Identify which cell holds the provided text, then report its [X, Y] central coordinate. 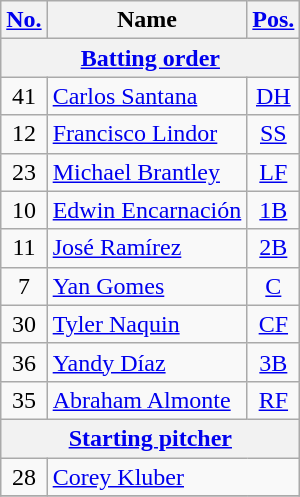
RF [274, 400]
35 [24, 400]
Starting pitcher [150, 438]
Edwin Encarnación [147, 210]
12 [24, 134]
Name [147, 20]
23 [24, 172]
José Ramírez [147, 248]
Carlos Santana [147, 96]
Michael Brantley [147, 172]
Yandy Díaz [147, 362]
Batting order [150, 58]
Francisco Lindor [147, 134]
36 [24, 362]
DH [274, 96]
3B [274, 362]
Corey Kluber [174, 477]
7 [24, 286]
C [274, 286]
1B [274, 210]
Tyler Naquin [147, 324]
CF [274, 324]
LF [274, 172]
41 [24, 96]
30 [24, 324]
No. [24, 20]
11 [24, 248]
10 [24, 210]
SS [274, 134]
Abraham Almonte [147, 400]
28 [24, 477]
Pos. [274, 20]
Yan Gomes [147, 286]
2B [274, 248]
